Extract the [X, Y] coordinate from the center of the cell holding the provided text.  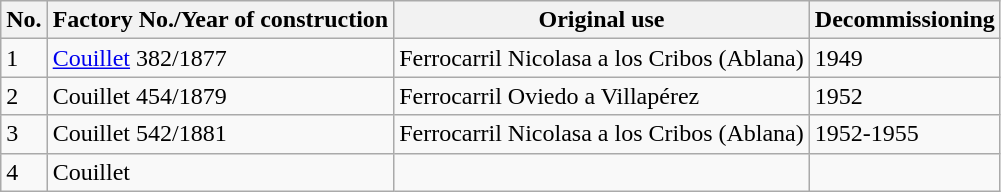
Decommissioning [904, 20]
Factory No./Year of construction [220, 20]
1952 [904, 96]
Couillet 382/1877 [220, 58]
1952-1955 [904, 134]
3 [24, 134]
Couillet 542/1881 [220, 134]
Couillet 454/1879 [220, 96]
4 [24, 172]
2 [24, 96]
No. [24, 20]
1949 [904, 58]
Ferrocarril Oviedo a Villapérez [602, 96]
Couillet [220, 172]
Original use [602, 20]
1 [24, 58]
